Search for the cell housing the specified text and yield its (X, Y) center coordinate. 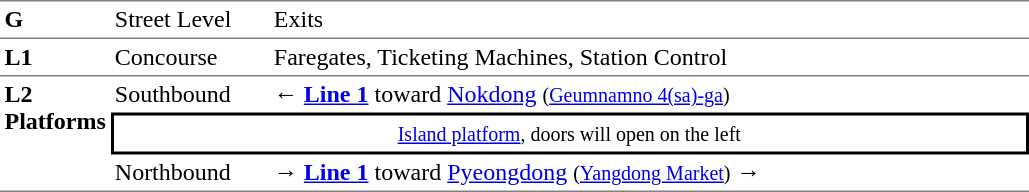
→ Line 1 toward Pyeongdong (Yangdong Market) → (648, 173)
Island platform, doors will open on the left (569, 133)
L2Platforms (55, 134)
Street Level (190, 20)
Faregates, Ticketing Machines, Station Control (648, 57)
← Line 1 toward Nokdong (Geumnamno 4(sa)-ga) (648, 94)
Exits (648, 20)
Concourse (190, 57)
Southbound (190, 94)
Northbound (190, 173)
G (55, 20)
L1 (55, 57)
